For the text-containing cell, return its midpoint in [X, Y] coordinate format. 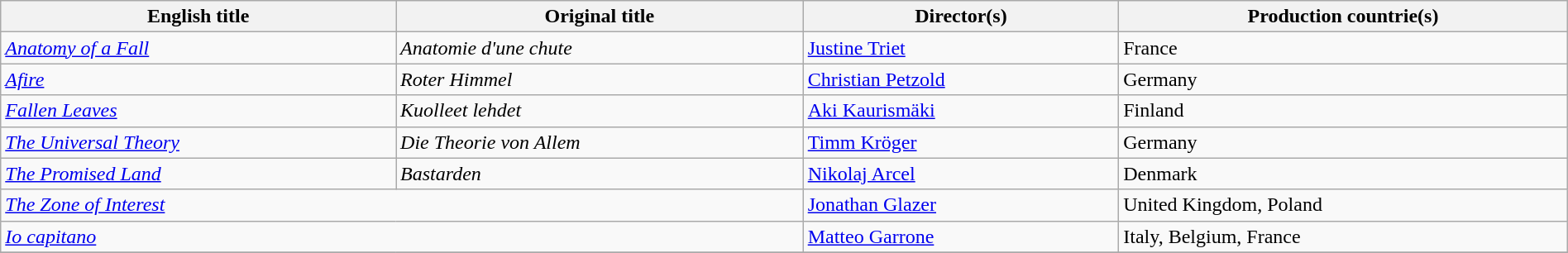
Die Theorie von Allem [600, 142]
Io capitano [402, 236]
Production countrie(s) [1343, 17]
The Promised Land [198, 174]
Matteo Garrone [961, 236]
Justine Triet [961, 48]
Denmark [1343, 174]
Anatomy of a Fall [198, 48]
Fallen Leaves [198, 111]
English title [198, 17]
The Universal Theory [198, 142]
Aki Kaurismäki [961, 111]
France [1343, 48]
Afire [198, 79]
Anatomie d'une chute [600, 48]
Christian Petzold [961, 79]
Nikolaj Arcel [961, 174]
Roter Himmel [600, 79]
The Zone of Interest [402, 205]
Finland [1343, 111]
Director(s) [961, 17]
Italy, Belgium, France [1343, 236]
Jonathan Glazer [961, 205]
Original title [600, 17]
Kuolleet lehdet [600, 111]
Bastarden [600, 174]
Timm Kröger [961, 142]
United Kingdom, Poland [1343, 205]
